Find where the given text appears and provide that cell's center as (X, Y) coordinate. 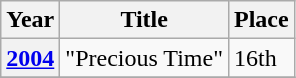
2004 (30, 58)
Title (144, 20)
"Precious Time" (144, 58)
Year (30, 20)
16th (261, 58)
Place (261, 20)
